Search for the cell housing the specified text and yield its (x, y) center coordinate. 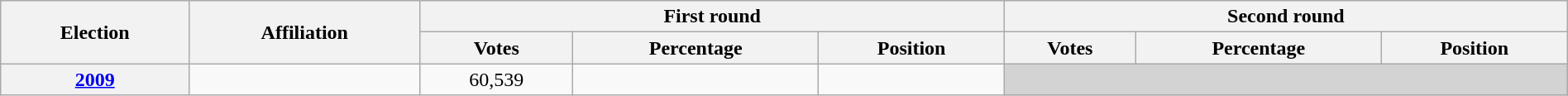
2009 (95, 79)
Second round (1287, 17)
60,539 (496, 79)
Affiliation (304, 32)
Election (95, 32)
First round (713, 17)
